For the text-containing cell, return its midpoint in [x, y] coordinate format. 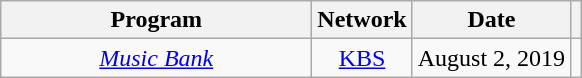
Program [156, 20]
Date [491, 20]
August 2, 2019 [491, 58]
Music Bank [156, 58]
KBS [362, 58]
Network [362, 20]
